Locate the cell with the specified text and output its (x, y) center coordinate. 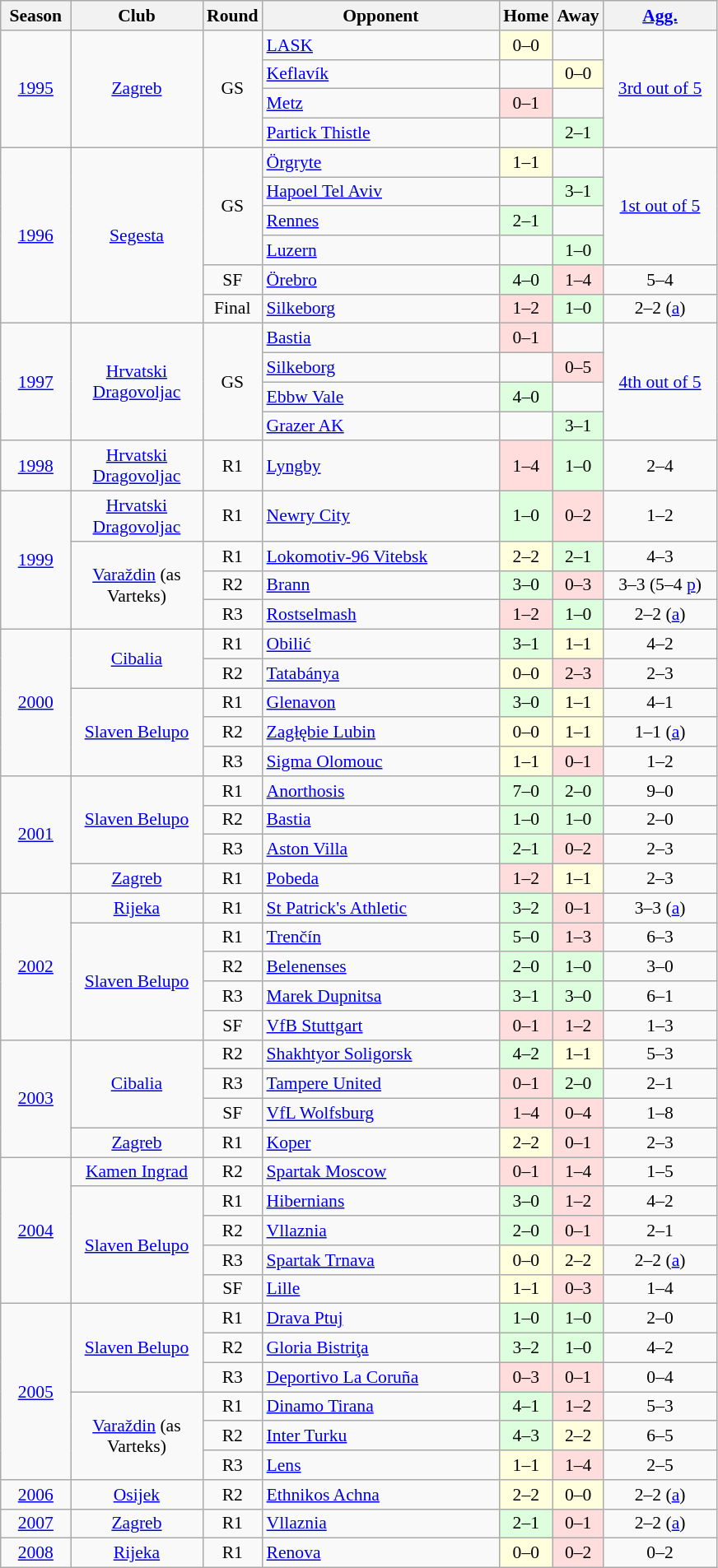
3rd out of 5 (660, 89)
3–3 (5–4 p) (660, 585)
Partick Thistle (381, 133)
Hibernians (381, 1202)
Rennes (381, 221)
Final (232, 309)
Inter Turku (381, 1436)
Agg. (660, 16)
Round (232, 16)
3–3 (a) (660, 908)
1998 (36, 466)
2001 (36, 835)
5–0 (525, 938)
2006 (36, 1495)
1997 (36, 382)
5–4 (660, 280)
4th out of 5 (660, 382)
Örgryte (381, 162)
7–0 (525, 791)
Rostselmash (381, 615)
Shakhtyor Soligorsk (381, 1054)
Away (578, 16)
1–1 (a) (660, 733)
Home (525, 16)
Lens (381, 1465)
2008 (36, 1553)
Obilić (381, 644)
Trenčín (381, 938)
Lille (381, 1289)
Hapoel Tel Aviv (381, 192)
Osijek (137, 1495)
1995 (36, 89)
0–5 (578, 368)
1999 (36, 561)
Season (36, 16)
VfB Stuttgart (381, 1026)
2007 (36, 1524)
2003 (36, 1098)
Luzern (381, 250)
2–5 (660, 1465)
Aston Villa (381, 849)
Örebro (381, 280)
Ethnikos Achna (381, 1495)
Kamen Ingrad (137, 1172)
Spartak Moscow (381, 1172)
Lokomotiv-96 Vitebsk (381, 556)
Opponent (381, 16)
LASK (381, 45)
9–0 (660, 791)
Spartak Trnava (381, 1260)
Pobeda (381, 879)
2–4 (660, 466)
Sigma Olomouc (381, 761)
1st out of 5 (660, 206)
Gloria Bistriţa (381, 1348)
Renova (381, 1553)
VfL Wolfsburg (381, 1114)
Anorthosis (381, 791)
2000 (36, 703)
2005 (36, 1392)
Club (137, 16)
1996 (36, 235)
Metz (381, 104)
Drava Ptuj (381, 1319)
1–5 (660, 1172)
Tampere United (381, 1084)
Dinamo Tirana (381, 1407)
Deportivo La Coruña (381, 1377)
Segesta (137, 235)
6–5 (660, 1436)
Lyngby (381, 466)
St Patrick's Athletic (381, 908)
6–1 (660, 996)
Koper (381, 1142)
Newry City (381, 517)
1–8 (660, 1114)
Keflavík (381, 74)
Grazer AK (381, 426)
Zagłębie Lubin (381, 733)
6–3 (660, 938)
Glenavon (381, 703)
Tatabánya (381, 673)
2004 (36, 1231)
Belenenses (381, 967)
Brann (381, 585)
Marek Dupnitsa (381, 996)
2002 (36, 966)
Ebbw Vale (381, 397)
